Locate the cell with the specified text and output its [X, Y] center coordinate. 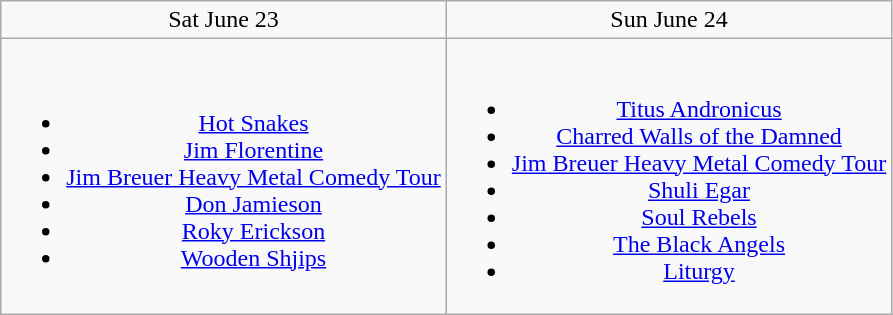
Titus AndronicusCharred Walls of the DamnedJim Breuer Heavy Metal Comedy TourShuli EgarSoul RebelsThe Black AngelsLiturgy [669, 176]
Sun June 24 [669, 20]
Hot SnakesJim FlorentineJim Breuer Heavy Metal Comedy TourDon JamiesonRoky EricksonWooden Shjips [224, 176]
Sat June 23 [224, 20]
